Identify which cell holds the provided text, then report its [x, y] central coordinate. 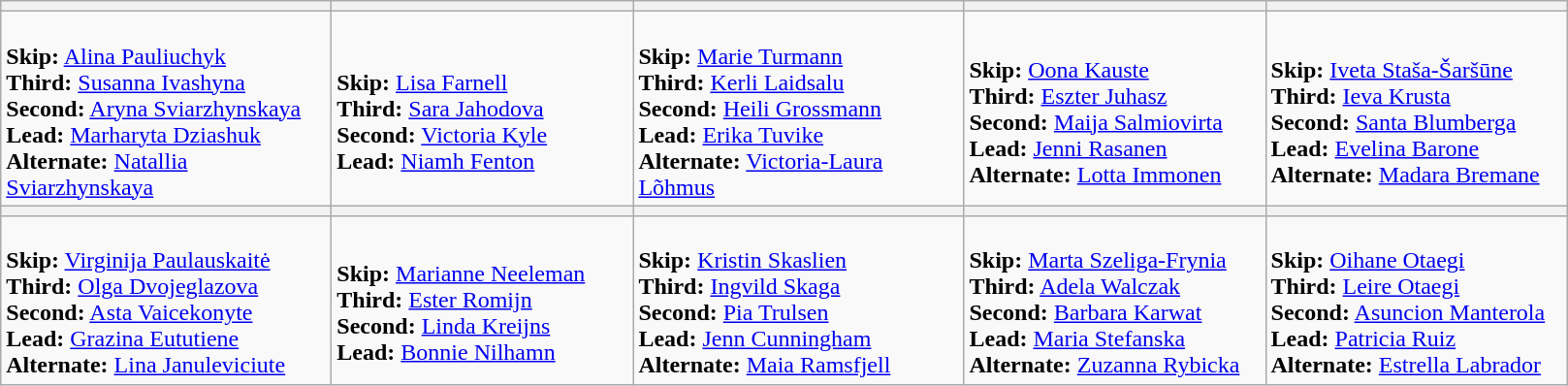
Skip: Lisa Farnell Third: Sara Jahodova Second: Victoria Kyle Lead: Niamh Fenton [483, 109]
Skip: Kristin Skaslien Third: Ingvild Skaga Second: Pia Trulsen Lead: Jenn Cunningham Alternate: Maia Ramsfjell [799, 301]
Skip: Iveta Staša-Šaršūne Third: Ieva Krusta Second: Santa Blumberga Lead: Evelina Barone Alternate: Madara Bremane [1416, 109]
Skip: Oihane Otaegi Third: Leire Otaegi Second: Asuncion Manterola Lead: Patricia Ruiz Alternate: Estrella Labrador [1416, 301]
Skip: Marta Szeliga-Frynia Third: Adela Walczak Second: Barbara Karwat Lead: Maria Stefanska Alternate: Zuzanna Rybicka [1115, 301]
Skip: Oona Kauste Third: Eszter Juhasz Second: Maija Salmiovirta Lead: Jenni Rasanen Alternate: Lotta Immonen [1115, 109]
Skip: Alina Pauliuchyk Third: Susanna Ivashyna Second: Aryna Sviarzhynskaya Lead: Marharyta Dziashuk Alternate: Natallia Sviarzhynskaya [167, 109]
Skip: Marianne Neeleman Third: Ester Romijn Second: Linda Kreijns Lead: Bonnie Nilhamn [483, 301]
Skip: Virginija Paulauskaitė Third: Olga Dvojeglazova Second: Asta Vaicekonyte Lead: Grazina Eututiene Alternate: Lina Januleviciute [167, 301]
Skip: Marie Turmann Third: Kerli Laidsalu Second: Heili Grossmann Lead: Erika Tuvike Alternate: Victoria-Laura Lõhmus [799, 109]
